Search for the cell housing the specified text and yield its [x, y] center coordinate. 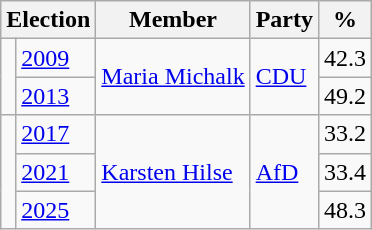
2025 [56, 210]
Party [284, 20]
AfD [284, 172]
CDU [284, 77]
2013 [56, 96]
33.2 [346, 134]
49.2 [346, 96]
2021 [56, 172]
% [346, 20]
2009 [56, 58]
Election [48, 20]
Karsten Hilse [173, 172]
42.3 [346, 58]
Maria Michalk [173, 77]
48.3 [346, 210]
Member [173, 20]
2017 [56, 134]
33.4 [346, 172]
